Capture the cell that displays the provided text and extract its (X, Y) central coordinate. 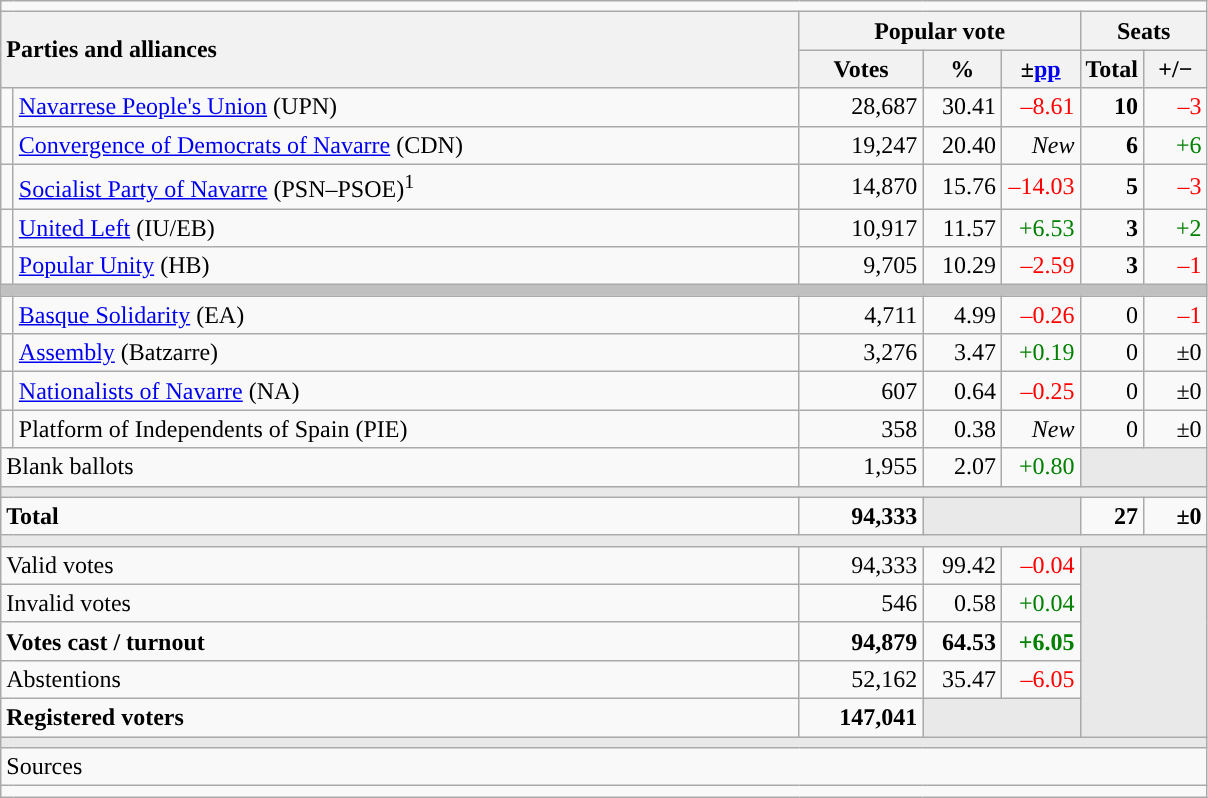
19,247 (861, 145)
64.53 (962, 641)
Popular Unity (HB) (406, 266)
Votes cast / turnout (400, 641)
+6.53 (1040, 228)
–0.04 (1040, 565)
% (962, 69)
1,955 (861, 467)
0.64 (962, 391)
United Left (IU/EB) (406, 228)
Popular vote (940, 31)
4.99 (962, 315)
Sources (604, 767)
+2 (1176, 228)
28,687 (861, 107)
27 (1112, 516)
Blank ballots (400, 467)
–0.26 (1040, 315)
+0.04 (1040, 603)
Socialist Party of Navarre (PSN–PSOE)1 (406, 186)
10,917 (861, 228)
Votes (861, 69)
4,711 (861, 315)
11.57 (962, 228)
–14.03 (1040, 186)
99.42 (962, 565)
52,162 (861, 679)
–6.05 (1040, 679)
20.40 (962, 145)
+6 (1176, 145)
94,879 (861, 641)
Valid votes (400, 565)
5 (1112, 186)
Invalid votes (400, 603)
0.58 (962, 603)
+0.19 (1040, 353)
Parties and alliances (400, 50)
15.76 (962, 186)
3,276 (861, 353)
–0.25 (1040, 391)
2.07 (962, 467)
9,705 (861, 266)
Navarrese People's Union (UPN) (406, 107)
14,870 (861, 186)
Assembly (Batzarre) (406, 353)
3.47 (962, 353)
35.47 (962, 679)
Registered voters (400, 718)
–2.59 (1040, 266)
–8.61 (1040, 107)
10 (1112, 107)
Nationalists of Navarre (NA) (406, 391)
607 (861, 391)
Platform of Independents of Spain (PIE) (406, 429)
+6.05 (1040, 641)
6 (1112, 145)
10.29 (962, 266)
358 (861, 429)
±pp (1040, 69)
Basque Solidarity (EA) (406, 315)
147,041 (861, 718)
30.41 (962, 107)
+/− (1176, 69)
0.38 (962, 429)
546 (861, 603)
+0.80 (1040, 467)
Convergence of Democrats of Navarre (CDN) (406, 145)
Abstentions (400, 679)
Seats (1144, 31)
